Output the [x, y] coordinate of the center of the cell containing the given text.  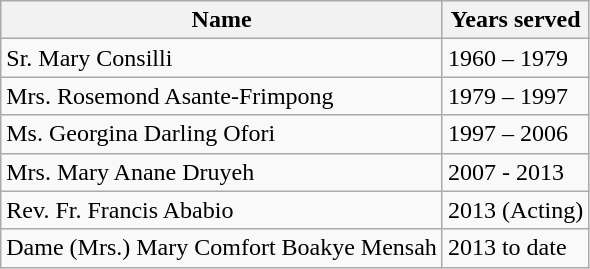
Sr. Mary Consilli [222, 58]
1979 – 1997 [515, 96]
1960 – 1979 [515, 58]
Ms. Georgina Darling Ofori [222, 134]
Dame (Mrs.) Mary Comfort Boakye Mensah [222, 248]
1997 – 2006 [515, 134]
Mrs. Mary Anane Druyeh [222, 172]
Name [222, 20]
Years served [515, 20]
2013 to date [515, 248]
Mrs. Rosemond Asante-Frimpong [222, 96]
Rev. Fr. Francis Ababio [222, 210]
2013 (Acting) [515, 210]
2007 - 2013 [515, 172]
